Scan for the cell matching the given text and deliver its (X, Y) coordinate at center. 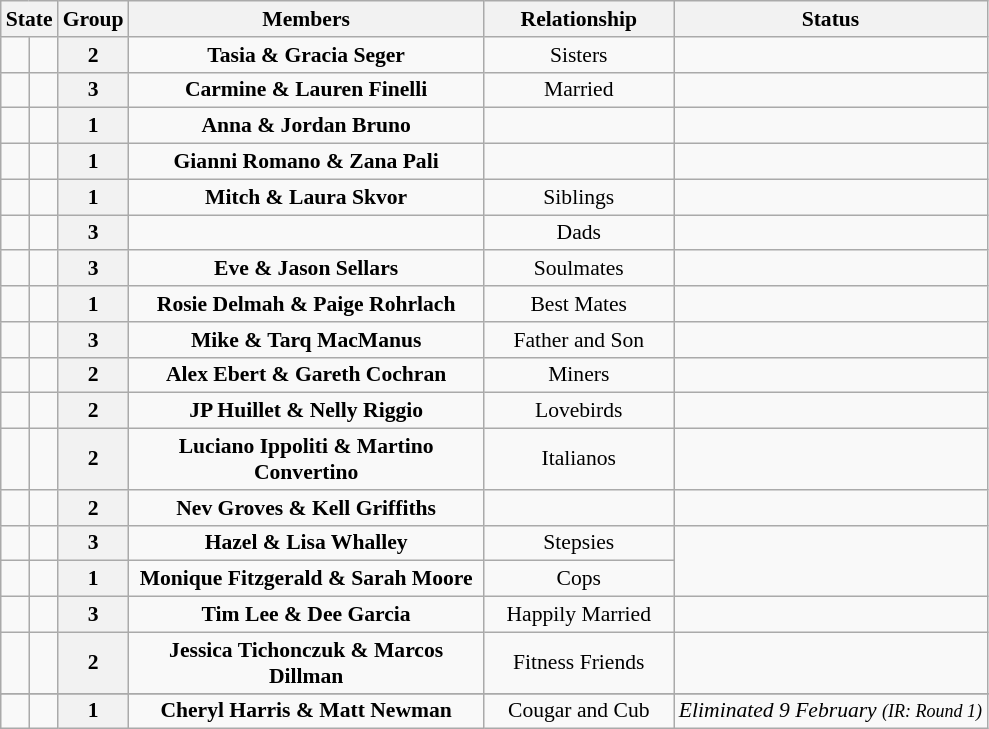
Eve & Jason Sellars (306, 269)
Cops (579, 579)
JP Huillet & Nelly Riggio (306, 411)
Cheryl Harris & Matt Newman (306, 711)
Carmine & Lauren Finelli (306, 90)
Soulmates (579, 269)
Stepsies (579, 543)
Married (579, 90)
Miners (579, 375)
Status (830, 19)
Mitch & Laura Skvor (306, 197)
Alex Ebert & Gareth Cochran (306, 375)
Jessica Tichonczuk & Marcos Dillman (306, 662)
Hazel & Lisa Whalley (306, 543)
Monique Fitzgerald & Sarah Moore (306, 579)
Father and Son (579, 340)
Eliminated 9 February (IR: Round 1) (830, 711)
Nev Groves & Kell Griffiths (306, 508)
Sisters (579, 55)
Siblings (579, 197)
Rosie Delmah & Paige Rohrlach (306, 304)
Luciano Ippoliti & Martino Convertino (306, 460)
Italianos (579, 460)
Lovebirds (579, 411)
Tasia & Gracia Seger (306, 55)
Happily Married (579, 615)
Cougar and Cub (579, 711)
Tim Lee & Dee Garcia (306, 615)
Dads (579, 233)
Anna & Jordan Bruno (306, 126)
Gianni Romano & Zana Pali (306, 162)
Mike & Tarq MacManus (306, 340)
State (30, 19)
Group (94, 19)
Fitness Friends (579, 662)
Best Mates (579, 304)
Members (306, 19)
Relationship (579, 19)
